For the text-containing cell, return its midpoint in (x, y) coordinate format. 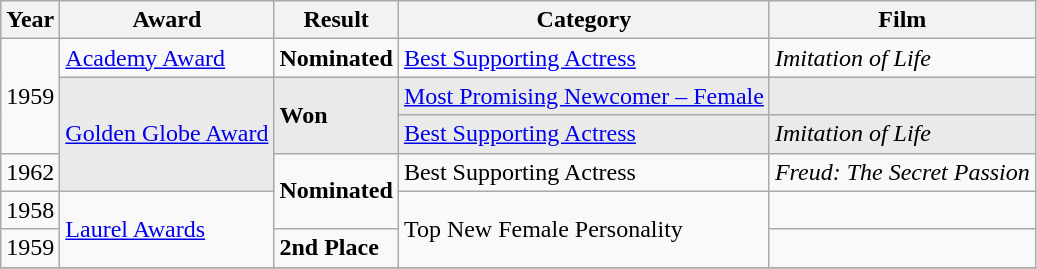
Top New Female Personality (584, 229)
Award (167, 20)
Golden Globe Award (167, 134)
Most Promising Newcomer – Female (584, 96)
Category (584, 20)
1958 (30, 210)
Film (902, 20)
Laurel Awards (167, 229)
Year (30, 20)
Freud: The Secret Passion (902, 172)
1962 (30, 172)
Academy Award (167, 58)
Won (336, 115)
Result (336, 20)
2nd Place (336, 248)
